Pinpoint the cell where the given text exists, returning its [X, Y] midpoint coordinate. 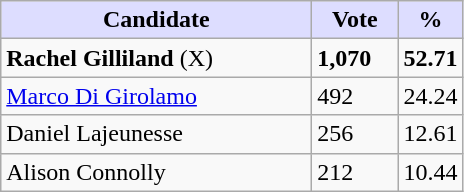
24.24 [430, 96]
Rachel Gilliland (X) [156, 58]
10.44 [430, 172]
1,070 [355, 58]
212 [355, 172]
Candidate [156, 20]
12.61 [430, 134]
Alison Connolly [156, 172]
492 [355, 96]
% [430, 20]
Daniel Lajeunesse [156, 134]
52.71 [430, 58]
256 [355, 134]
Vote [355, 20]
Marco Di Girolamo [156, 96]
